For the text-containing cell, return its midpoint in (x, y) coordinate format. 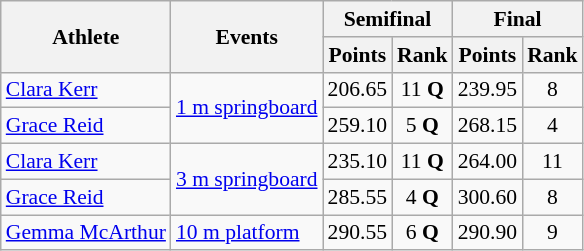
239.95 (488, 90)
4 Q (422, 197)
206.65 (358, 90)
Events (247, 36)
10 m platform (247, 233)
9 (552, 233)
235.10 (358, 162)
300.60 (488, 197)
1 m springboard (247, 108)
Semifinal (388, 19)
Final (518, 19)
268.15 (488, 126)
Athlete (86, 36)
285.55 (358, 197)
11 (552, 162)
259.10 (358, 126)
290.90 (488, 233)
6 Q (422, 233)
5 Q (422, 126)
4 (552, 126)
Gemma McArthur (86, 233)
3 m springboard (247, 180)
290.55 (358, 233)
264.00 (488, 162)
